From the cell containing the given text, extract its center point as [x, y] coordinate. 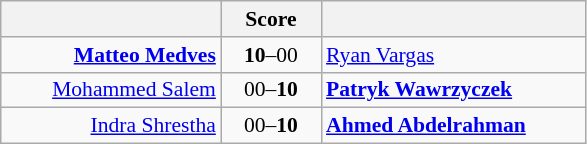
Mohammed Salem [111, 90]
Indra Shrestha [111, 126]
10–00 [271, 55]
Ryan Vargas [454, 55]
Ahmed Abdelrahman [454, 126]
Matteo Medves [111, 55]
Score [271, 19]
Patryk Wawrzyczek [454, 90]
